Detect which cell encompasses the target text, then output its (x, y) center coordinate. 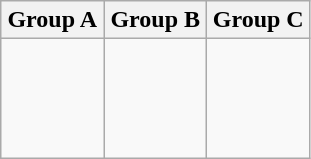
Group B (156, 20)
Group A (52, 20)
Group C (258, 20)
